Detect which cell encompasses the target text, then output its [x, y] center coordinate. 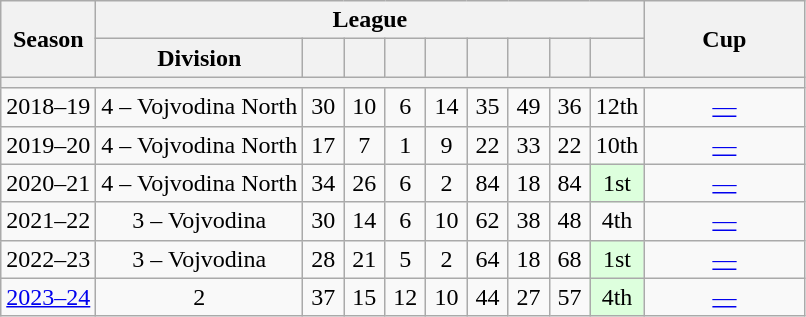
27 [528, 297]
64 [488, 259]
44 [488, 297]
5 [406, 259]
17 [324, 145]
37 [324, 297]
48 [570, 221]
62 [488, 221]
68 [570, 259]
38 [528, 221]
12th [617, 107]
7 [364, 145]
35 [488, 107]
33 [528, 145]
49 [528, 107]
15 [364, 297]
12 [406, 297]
2019–20 [48, 145]
2023–24 [48, 297]
League [370, 20]
57 [570, 297]
1 [406, 145]
2021–22 [48, 221]
10th [617, 145]
34 [324, 183]
28 [324, 259]
2022–23 [48, 259]
36 [570, 107]
26 [364, 183]
Division [200, 58]
2020–21 [48, 183]
Season [48, 39]
Cup [724, 39]
2018–19 [48, 107]
21 [364, 259]
9 [446, 145]
